Return the (x, y) coordinate for the center point of the cell that contains the specified text.  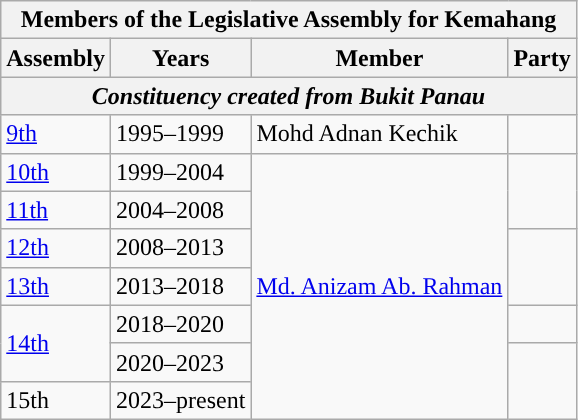
15th (56, 400)
2008–2013 (180, 248)
2004–2008 (180, 210)
Party (542, 58)
2013–2018 (180, 286)
Member (380, 58)
Assembly (56, 58)
14th (56, 343)
Md. Anizam Ab. Rahman (380, 286)
11th (56, 210)
2020–2023 (180, 362)
2018–2020 (180, 324)
13th (56, 286)
12th (56, 248)
Members of the Legislative Assembly for Kemahang (289, 20)
9th (56, 134)
10th (56, 172)
Constituency created from Bukit Panau (289, 96)
Mohd Adnan Kechik (380, 134)
2023–present (180, 400)
1995–1999 (180, 134)
Years (180, 58)
1999–2004 (180, 172)
